Determine the [X, Y] coordinate at the center of the cell enclosing the given text.  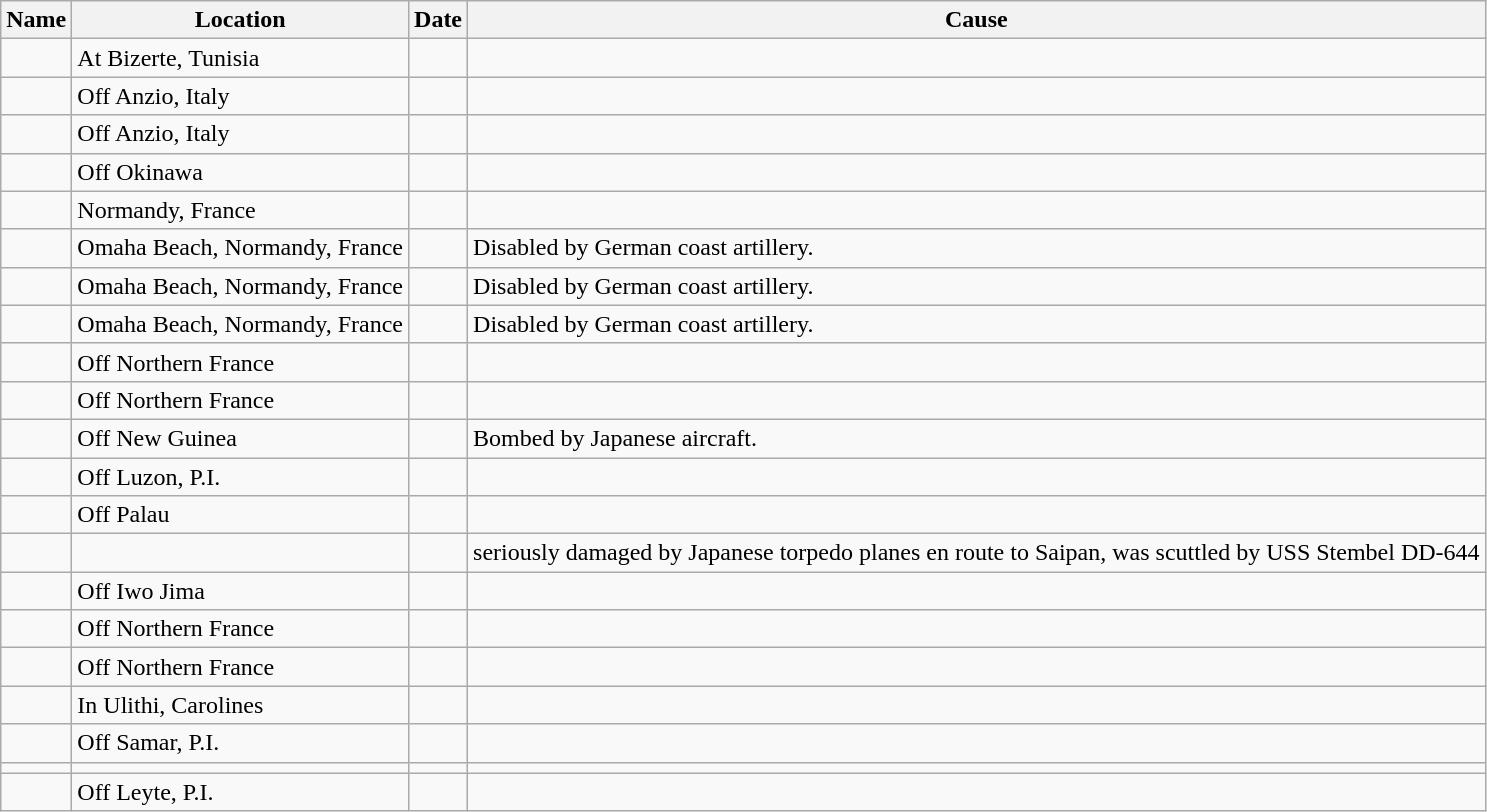
Off Iwo Jima [240, 591]
Off Leyte, P.I. [240, 792]
Off Luzon, P.I. [240, 477]
Off Palau [240, 515]
seriously damaged by Japanese torpedo planes en route to Saipan, was scuttled by USS Stembel DD-644 [977, 553]
Location [240, 20]
Bombed by Japanese aircraft. [977, 438]
In Ulithi, Carolines [240, 705]
Name [36, 20]
Off Samar, P.I. [240, 743]
Normandy, France [240, 210]
Off New Guinea [240, 438]
Date [438, 20]
Cause [977, 20]
At Bizerte, Tunisia [240, 58]
Off Okinawa [240, 172]
